Search for the cell housing the specified text and yield its (X, Y) center coordinate. 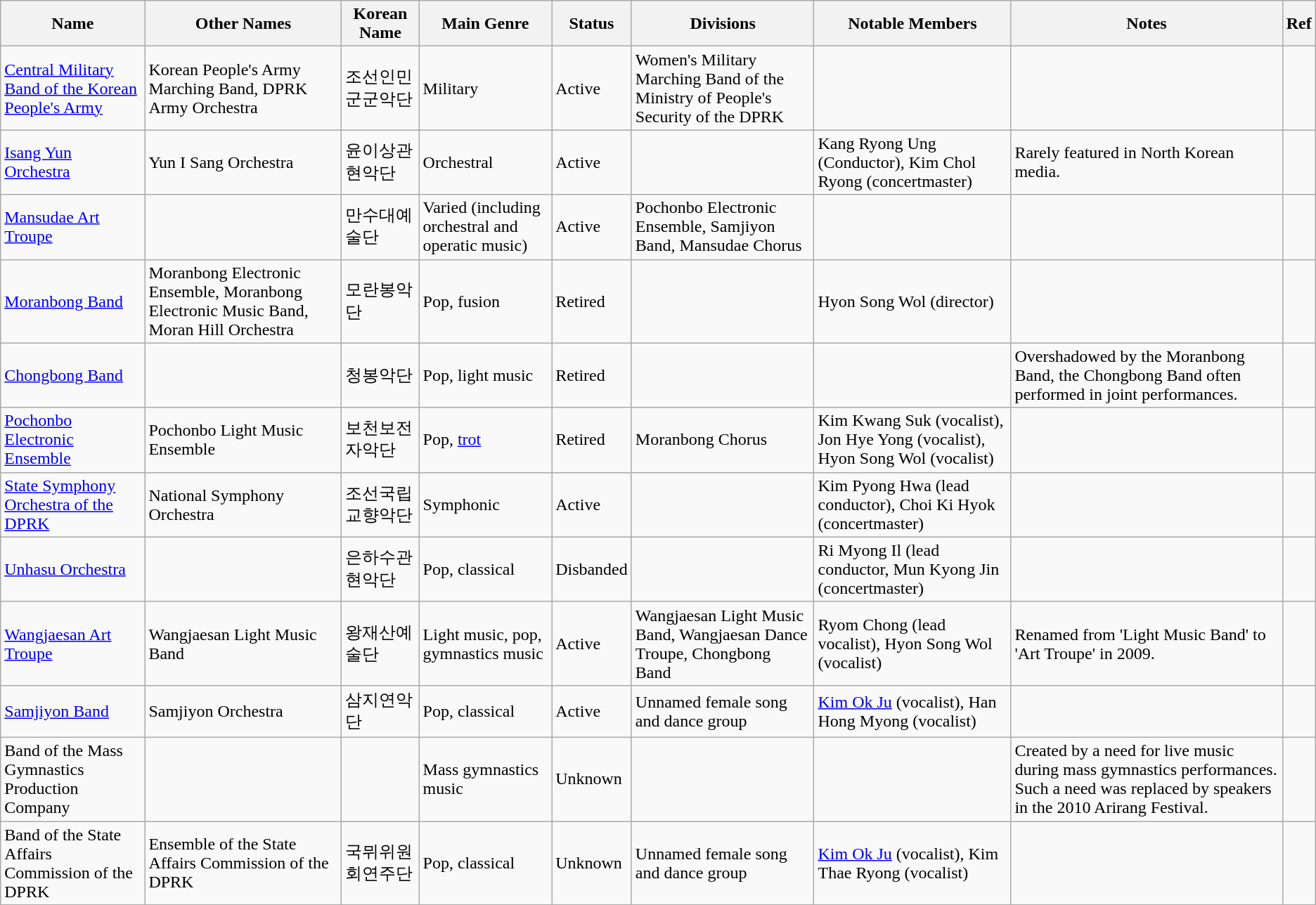
Other Names (243, 24)
국뮈위원회연주단 (380, 863)
Divisions (723, 24)
Pop, light music (485, 375)
Light music, pop, gymnastics music (485, 644)
Mass gymnastics music (485, 779)
Korean People's Army Marching Band, DPRK Army Orchestra (243, 89)
Rarely featured in North Korean media. (1147, 162)
Created by a need for live music during mass gymnastics performances. Such a need was replaced by speakers in the 2010 Arirang Festival. (1147, 779)
State Symphony Orchestra of the DPRK (73, 504)
Moranbong Chorus (723, 440)
Pochonbo Electronic Ensemble (73, 440)
Ri Myong Il (lead conductor, Mun Kyong Jin (concertmaster) (912, 569)
Varied (including orchestral and operatic music) (485, 227)
Central Military Band of the Korean People's Army (73, 89)
왕재산예술단 (380, 644)
청봉악단 (380, 375)
모란봉악단 (380, 301)
Women's Military Marching Band of the Ministry of People's Security of the DPRK (723, 89)
보천보전자악단 (380, 440)
Samjiyon Orchestra (243, 711)
Notable Members (912, 24)
Ref (1299, 24)
Wangjaesan Art Troupe (73, 644)
Chongbong Band (73, 375)
만수대예술단 (380, 227)
Military (485, 89)
Kim Pyong Hwa (lead conductor), Choi Ki Hyok (concertmaster) (912, 504)
Korean Name (380, 24)
Symphonic (485, 504)
Kang Ryong Ung (Conductor), Kim Chol Ryong (concertmaster) (912, 162)
Wangjaesan Light Music Band (243, 644)
Moranbong Band (73, 301)
National Symphony Orchestra (243, 504)
Main Genre (485, 24)
윤이상관현악단 (380, 162)
Kim Kwang Suk (vocalist), Jon Hye Yong (vocalist), Hyon Song Wol (vocalist) (912, 440)
Ensemble of the State Affairs Commission of the DPRK (243, 863)
조선인민군군악단 (380, 89)
삼지연악단 (380, 711)
Band of the Mass Gymnastics Production Company (73, 779)
Renamed from 'Light Music Band' to 'Art Troupe' in 2009. (1147, 644)
Band of the State Affairs Commission of the DPRK (73, 863)
조선국립교향악단 (380, 504)
Ryom Chong (lead vocalist), Hyon Song Wol (vocalist) (912, 644)
Kim Ok Ju (vocalist), Kim Thae Ryong (vocalist) (912, 863)
은하수관현악단 (380, 569)
Mansudae Art Troupe (73, 227)
Hyon Song Wol (director) (912, 301)
Orchestral (485, 162)
Pochonbo Electronic Ensemble, Samjiyon Band, Mansudae Chorus (723, 227)
Notes (1147, 24)
Kim Ok Ju (vocalist), Han Hong Myong (vocalist) (912, 711)
Isang Yun Orchestra (73, 162)
Samjiyon Band (73, 711)
Overshadowed by the Moranbong Band, the Chongbong Band often performed in joint performances. (1147, 375)
Wangjaesan Light Music Band, Wangjaesan Dance Troupe, Chongbong Band (723, 644)
Status (592, 24)
Pop, trot (485, 440)
Pochonbo Light Music Ensemble (243, 440)
Moranbong Electronic Ensemble, Moranbong Electronic Music Band, Moran Hill Orchestra (243, 301)
Pop, fusion (485, 301)
Yun I Sang Orchestra (243, 162)
Disbanded (592, 569)
Unhasu Orchestra (73, 569)
Name (73, 24)
